For the text-containing cell, return its midpoint in (x, y) coordinate format. 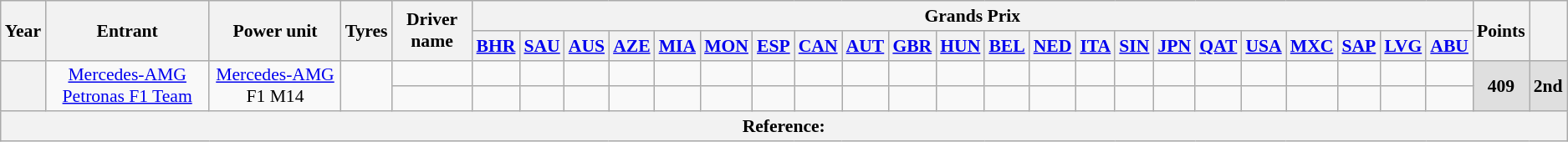
ABU (1449, 46)
Entrant (127, 30)
ESP (774, 46)
NED (1053, 46)
SAP (1358, 46)
AUS (587, 46)
Points (1501, 30)
Reference: (784, 127)
MXC (1312, 46)
QAT (1218, 46)
Grands Prix (973, 16)
JPN (1174, 46)
409 (1501, 85)
2nd (1549, 85)
AUT (866, 46)
Year (23, 30)
BHR (497, 46)
SIN (1134, 46)
SAU (542, 46)
Driver name (432, 30)
MIA (677, 46)
ITA (1096, 46)
LVG (1403, 46)
BEL (1007, 46)
Power unit (274, 30)
GBR (912, 46)
HUN (960, 46)
Tyres (366, 30)
Mercedes-AMG Petronas F1 Team (127, 85)
AZE (632, 46)
MON (726, 46)
CAN (818, 46)
USA (1263, 46)
Mercedes-AMG F1 M14 (274, 85)
